Detect which cell encompasses the target text, then output its (X, Y) center coordinate. 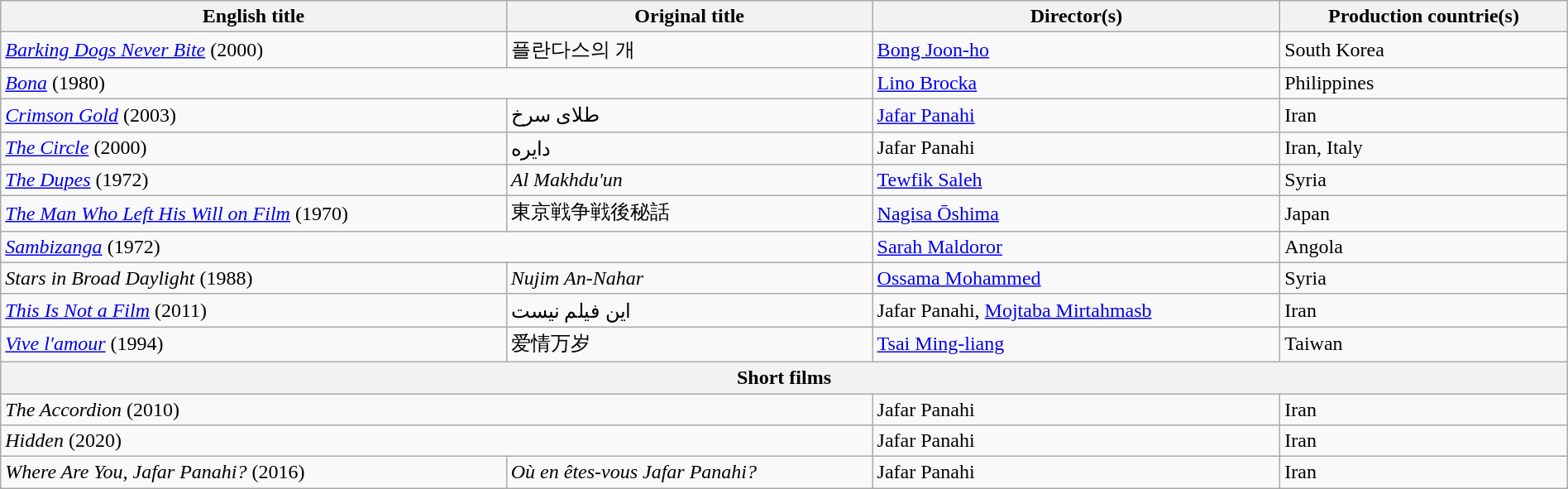
Short films (784, 377)
Production countrie(s) (1424, 17)
Original title (690, 17)
Nagisa Ōshima (1077, 213)
Bong Joon-ho (1077, 50)
Où en êtes-vous Jafar Panahi? (690, 472)
Angola (1424, 247)
Al Makhdu'un (690, 180)
Barking Dogs Never Bite (2000) (253, 50)
爱情万岁 (690, 344)
Iran, Italy (1424, 148)
South Korea (1424, 50)
Sambizanga (1972) (437, 247)
This Is Not a Film (2011) (253, 310)
این فیلم نیست (690, 310)
طلای سرخ (690, 115)
دایره (690, 148)
Vive l'amour (1994) (253, 344)
Japan (1424, 213)
English title (253, 17)
Tsai Ming-liang (1077, 344)
Taiwan (1424, 344)
플란다스의 개 (690, 50)
The Circle (2000) (253, 148)
Tewfik Saleh (1077, 180)
The Man Who Left His Will on Film (1970) (253, 213)
Where Are You, Jafar Panahi? (2016) (253, 472)
The Accordion (2010) (437, 410)
Bona (1980) (437, 83)
Sarah Maldoror (1077, 247)
Crimson Gold (2003) (253, 115)
The Dupes (1972) (253, 180)
東京戦争戦後秘話 (690, 213)
Director(s) (1077, 17)
Jafar Panahi, Mojtaba Mirtahmasb (1077, 310)
Stars in Broad Daylight (1988) (253, 278)
Hidden (2020) (437, 441)
Lino Brocka (1077, 83)
Philippines (1424, 83)
Nujim An-Nahar (690, 278)
Ossama Mohammed (1077, 278)
